Find where the given text appears and provide that cell's center as [x, y] coordinate. 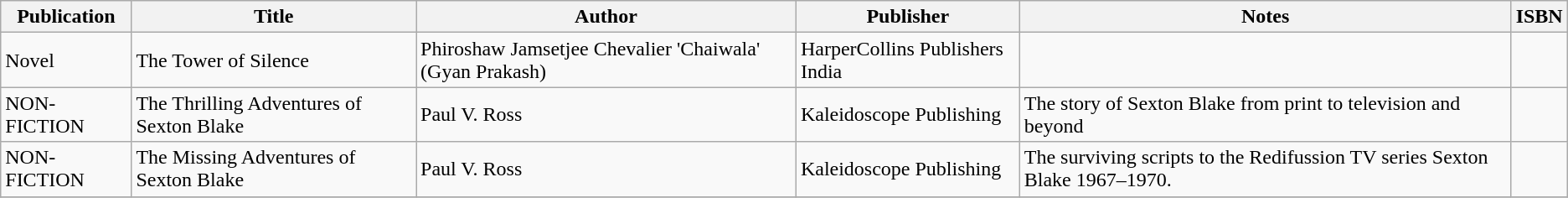
The story of Sexton Blake from print to television and beyond [1265, 114]
Publication [66, 17]
The Tower of Silence [274, 60]
The surviving scripts to the Redifussion TV series Sexton Blake 1967–1970. [1265, 169]
Phiroshaw Jamsetjee Chevalier 'Chaiwala' (Gyan Prakash) [606, 60]
Title [274, 17]
HarperCollins Publishers India [908, 60]
The Thrilling Adventures of Sexton Blake [274, 114]
Notes [1265, 17]
The Missing Adventures of Sexton Blake [274, 169]
ISBN [1540, 17]
Novel [66, 60]
Author [606, 17]
Publisher [908, 17]
